Pinpoint the cell where the given text exists, returning its (x, y) midpoint coordinate. 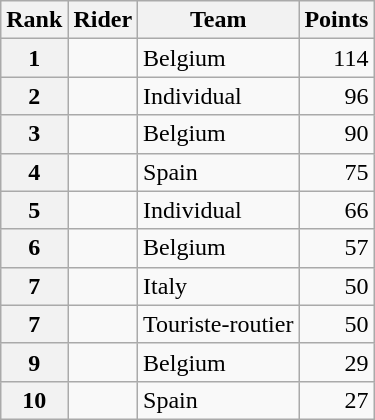
2 (34, 96)
57 (336, 248)
Points (336, 20)
75 (336, 172)
1 (34, 58)
114 (336, 58)
Rank (34, 20)
29 (336, 362)
Italy (218, 286)
Rider (103, 20)
10 (34, 400)
Touriste-routier (218, 324)
90 (336, 134)
4 (34, 172)
96 (336, 96)
9 (34, 362)
Team (218, 20)
6 (34, 248)
3 (34, 134)
5 (34, 210)
66 (336, 210)
27 (336, 400)
